For the text-containing cell, return its midpoint in (X, Y) coordinate format. 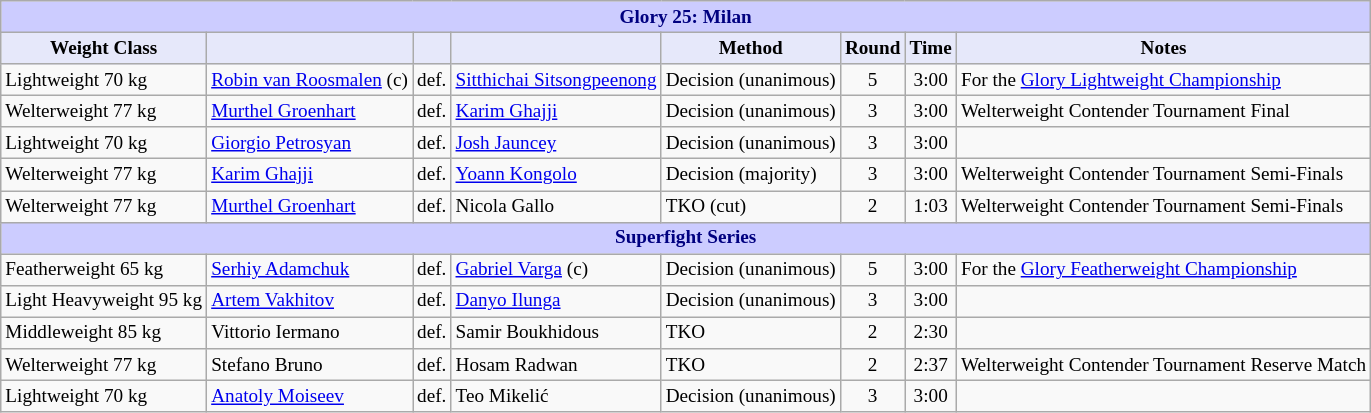
TKO (cut) (750, 206)
Serhiy Adamchuk (310, 270)
For the Glory Featherweight Championship (1163, 270)
Method (750, 48)
Yoann Kongolo (556, 175)
Notes (1163, 48)
Vittorio Iermano (310, 333)
Samir Boukhidous (556, 333)
Decision (majority) (750, 175)
Sitthichai Sitsongpeenong (556, 80)
Round (872, 48)
2:37 (930, 365)
For the Glory Lightweight Championship (1163, 80)
Stefano Bruno (310, 365)
Artem Vakhitov (310, 301)
Hosam Radwan (556, 365)
Gabriel Varga (c) (556, 270)
Welterweight Contender Tournament Final (1163, 111)
Glory 25: Milan (686, 17)
Nicola Gallo (556, 206)
Josh Jauncey (556, 143)
Featherweight 65 kg (104, 270)
Welterweight Contender Tournament Reserve Match (1163, 365)
Teo Mikelić (556, 396)
Time (930, 48)
1:03 (930, 206)
Middleweight 85 kg (104, 333)
Giorgio Petrosyan (310, 143)
Anatoly Moiseev (310, 396)
2:30 (930, 333)
Danyo Ilunga (556, 301)
Superfight Series (686, 238)
Light Heavyweight 95 kg (104, 301)
Robin van Roosmalen (c) (310, 80)
Weight Class (104, 48)
